Return the [x, y] coordinate for the center point of the cell that contains the specified text.  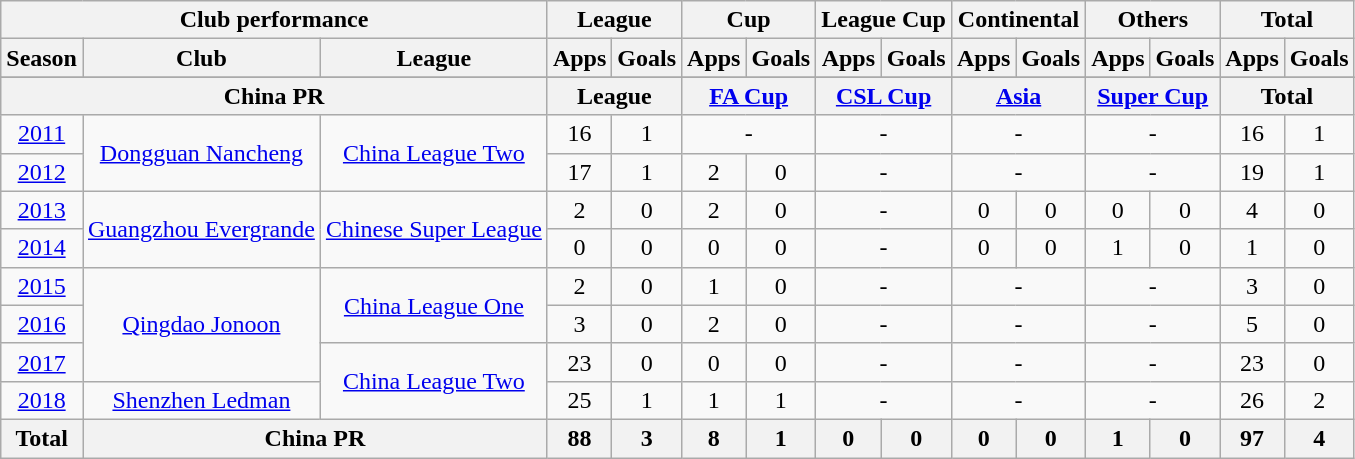
Season [42, 58]
Shenzhen Ledman [201, 400]
Chinese Super League [434, 229]
Club [201, 58]
2015 [42, 286]
2012 [42, 172]
5 [1252, 324]
88 [579, 438]
Others [1153, 20]
17 [579, 172]
Guangzhou Evergrande [201, 229]
China League One [434, 305]
FA Cup [749, 96]
Asia [1018, 96]
2011 [42, 134]
2014 [42, 248]
19 [1252, 172]
2016 [42, 324]
97 [1252, 438]
League Cup [884, 20]
25 [579, 400]
Cup [749, 20]
26 [1252, 400]
8 [714, 438]
2013 [42, 210]
2018 [42, 400]
Club performance [274, 20]
Qingdao Jonoon [201, 324]
Super Cup [1153, 96]
2017 [42, 362]
Dongguan Nancheng [201, 153]
CSL Cup [884, 96]
Continental [1018, 20]
